Provide the [X, Y] coordinate of the cell's center where the given text is located.  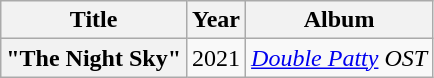
Double Patty OST [340, 58]
2021 [216, 58]
Year [216, 20]
"The Night Sky" [94, 58]
Album [340, 20]
Title [94, 20]
